Output the (X, Y) coordinate of the center of the cell containing the given text.  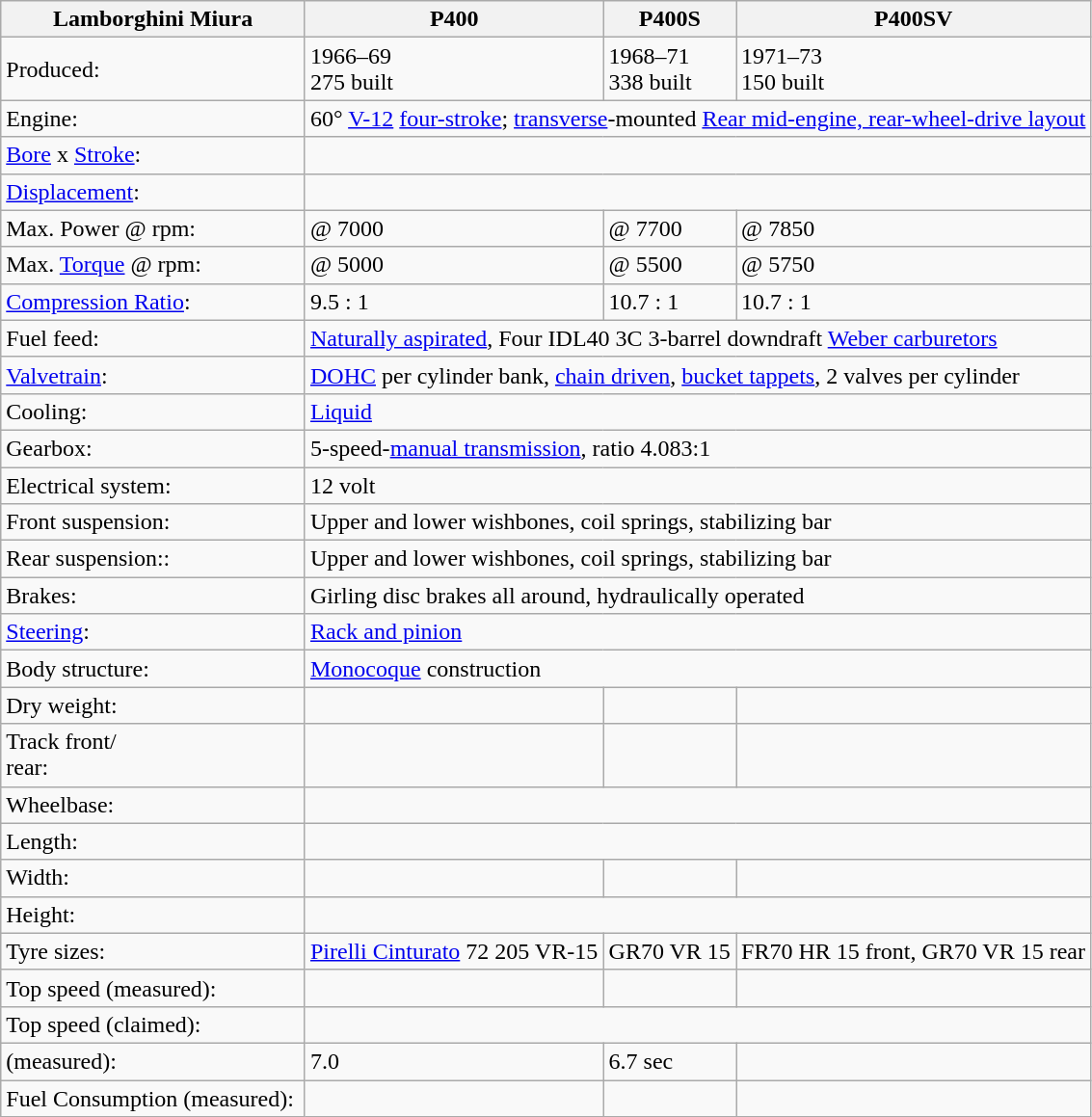
Front suspension: (153, 522)
Compression Ratio: (153, 302)
Valvetrain: (153, 375)
Body structure: (153, 669)
P400S (669, 19)
Wheelbase: (153, 805)
Naturally aspirated, Four IDL40 3C 3-barrel downdraft Weber carburetors (698, 338)
Max. Torque @ rpm: (153, 265)
Lamborghini Miura (153, 19)
Monocoque construction (698, 669)
Displacement: (153, 192)
Top speed (measured): (153, 988)
@ 7850 (914, 228)
7.0 (454, 1061)
Produced: (153, 69)
12 volt (698, 485)
Rack and pinion (698, 632)
P400SV (914, 19)
Length: (153, 841)
Dry weight: (153, 705)
1971–73 150 built (914, 69)
@ 7700 (669, 228)
Fuel Consumption (measured): (153, 1098)
(measured): (153, 1061)
@ 5500 (669, 265)
P400 (454, 19)
GR70 VR 15 (669, 951)
Tyre sizes: (153, 951)
Fuel feed: (153, 338)
Engine: (153, 119)
FR70 HR 15 front, GR70 VR 15 rear (914, 951)
Pirelli Cinturato 72 205 VR-15 (454, 951)
Liquid (698, 412)
Electrical system: (153, 485)
Brakes: (153, 596)
DOHC per cylinder bank, chain driven, bucket tappets, 2 valves per cylinder (698, 375)
Gearbox: (153, 448)
Cooling: (153, 412)
Height: (153, 915)
9.5 : 1 (454, 302)
Girling disc brakes all around, hydraulically operated (698, 596)
1968–71 338 built (669, 69)
Bore x Stroke: (153, 155)
@ 7000 (454, 228)
6.7 sec (669, 1061)
1966–69 275 built (454, 69)
Width: (153, 878)
Top speed (claimed): (153, 1024)
@ 5000 (454, 265)
Steering: (153, 632)
60° V-12 four-stroke; transverse-mounted Rear mid-engine, rear-wheel-drive layout (698, 119)
@ 5750 (914, 265)
Max. Power @ rpm: (153, 228)
5-speed-manual transmission, ratio 4.083:1 (698, 448)
Track front/rear: (153, 756)
Rear suspension:: (153, 559)
